Provide the (X, Y) coordinate of the cell's center where the given text is located.  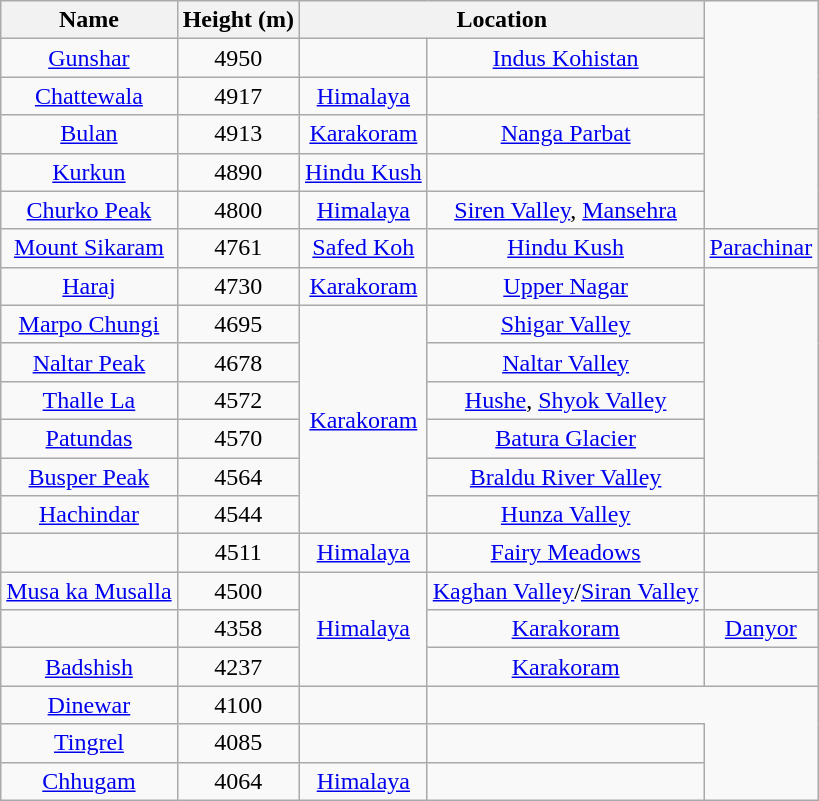
Naltar Peak (89, 362)
Mount Sikaram (89, 248)
Tingrel (89, 743)
Chhugam (89, 781)
Musa ka Musalla (89, 591)
4890 (238, 172)
Height (m) (238, 20)
4064 (238, 781)
Chattewala (89, 96)
Hushe, Shyok Valley (566, 400)
4100 (238, 705)
4500 (238, 591)
Safed Koh (363, 248)
4564 (238, 477)
Kurkun (89, 172)
Haraj (89, 286)
Fairy Meadows (566, 553)
4544 (238, 515)
Siren Valley, Mansehra (566, 210)
4730 (238, 286)
Nanga Parbat (566, 134)
Thalle La (89, 400)
4917 (238, 96)
Bulan (89, 134)
Parachinar (761, 248)
4950 (238, 58)
Hunza Valley (566, 515)
Name (89, 20)
4085 (238, 743)
4761 (238, 248)
Braldu River Valley (566, 477)
Shigar Valley (566, 324)
4511 (238, 553)
4570 (238, 438)
Danyor (761, 629)
Churko Peak (89, 210)
Busper Peak (89, 477)
4695 (238, 324)
4572 (238, 400)
4800 (238, 210)
4678 (238, 362)
4237 (238, 667)
Location (502, 20)
Marpo Chungi (89, 324)
4913 (238, 134)
Batura Glacier (566, 438)
Gunshar (89, 58)
Hachindar (89, 515)
4358 (238, 629)
Dinewar (89, 705)
Indus Kohistan (566, 58)
Kaghan Valley/Siran Valley (566, 591)
Naltar Valley (566, 362)
Badshish (89, 667)
Upper Nagar (566, 286)
Patundas (89, 438)
